Search for the cell housing the specified text and yield its [x, y] center coordinate. 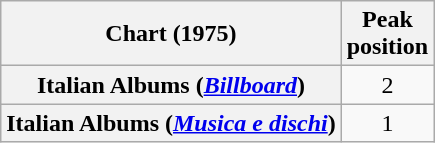
Italian Albums (Billboard) [171, 85]
Italian Albums (Musica e dischi) [171, 123]
2 [387, 85]
Peakposition [387, 34]
1 [387, 123]
Chart (1975) [171, 34]
